From the cell containing the given text, extract its center point as (x, y) coordinate. 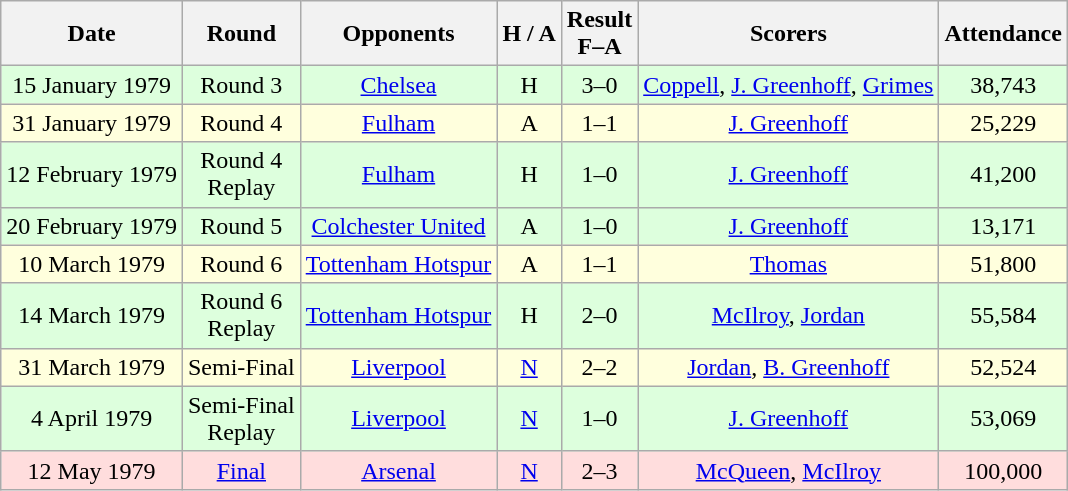
51,800 (1003, 264)
31 January 1979 (92, 123)
13,171 (1003, 226)
12 February 1979 (92, 174)
10 March 1979 (92, 264)
Coppell, J. Greenhoff, Grimes (788, 85)
4 April 1979 (92, 418)
Round (241, 34)
41,200 (1003, 174)
12 May 1979 (92, 470)
Scorers (788, 34)
2–0 (599, 316)
ResultF–A (599, 34)
Semi-FinalReplay (241, 418)
Jordan, B. Greenhoff (788, 367)
20 February 1979 (92, 226)
Round 6 (241, 264)
55,584 (1003, 316)
3–0 (599, 85)
Final (241, 470)
100,000 (1003, 470)
31 March 1979 (92, 367)
Round 6Replay (241, 316)
Round 5 (241, 226)
McQueen, McIlroy (788, 470)
Semi-Final (241, 367)
2–3 (599, 470)
Arsenal (398, 470)
Opponents (398, 34)
14 March 1979 (92, 316)
McIlroy, Jordan (788, 316)
Round 4 (241, 123)
Date (92, 34)
Round 3 (241, 85)
52,524 (1003, 367)
Attendance (1003, 34)
Chelsea (398, 85)
38,743 (1003, 85)
15 January 1979 (92, 85)
Colchester United (398, 226)
Thomas (788, 264)
25,229 (1003, 123)
53,069 (1003, 418)
Round 4Replay (241, 174)
H / A (529, 34)
2–2 (599, 367)
